Find where the given text appears and provide that cell's center as [X, Y] coordinate. 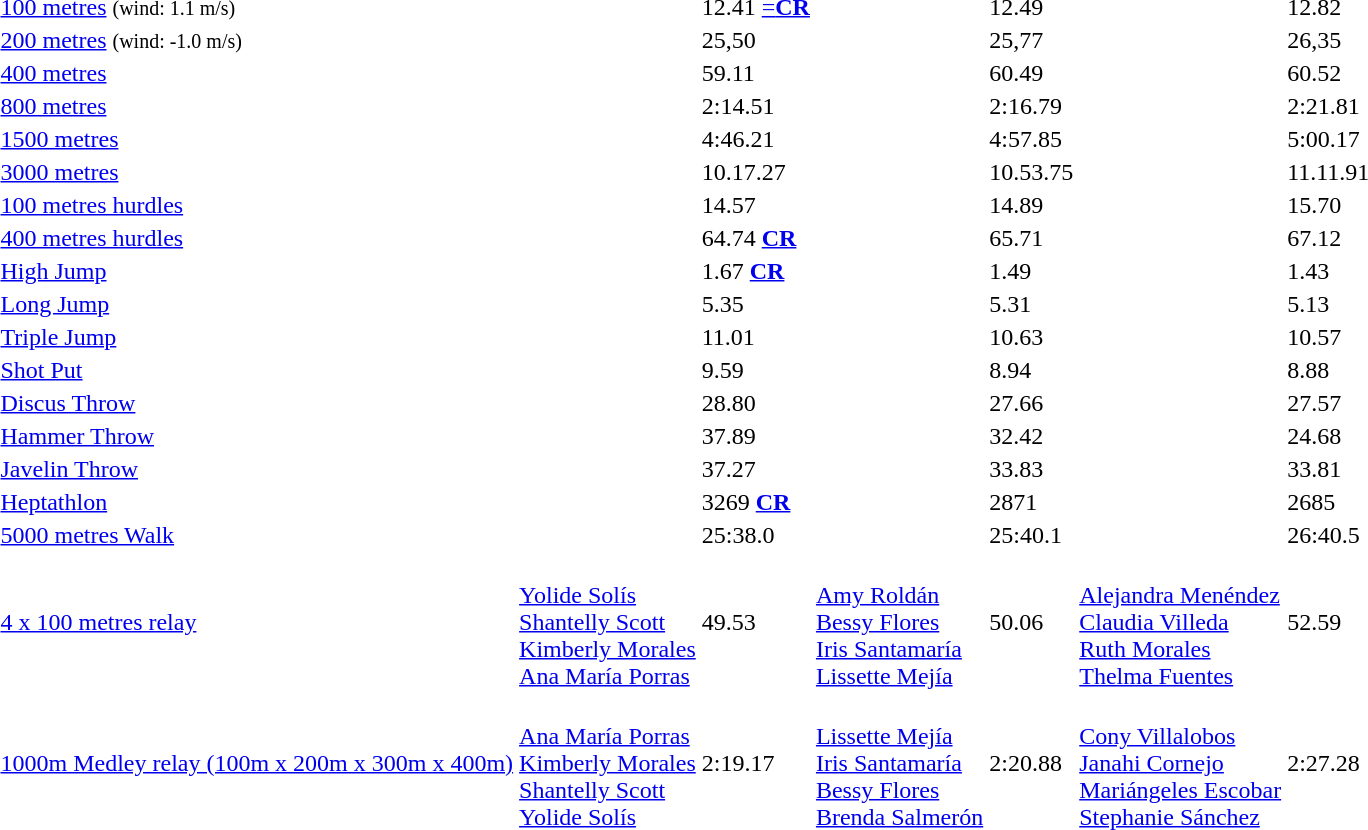
65.71 [1032, 238]
Yolide Solís Shantelly Scott Kimberly Morales Ana María Porras [608, 622]
37.89 [756, 436]
2:14.51 [756, 106]
10.17.27 [756, 172]
4:57.85 [1032, 139]
11.01 [756, 337]
1.67 CR [756, 271]
60.49 [1032, 73]
5.31 [1032, 304]
25:40.1 [1032, 535]
5.35 [756, 304]
28.80 [756, 403]
8.94 [1032, 370]
10.53.75 [1032, 172]
3269 CR [756, 502]
Alejandra Menéndez Claudia Villeda Ruth Morales Thelma Fuentes [1180, 622]
32.42 [1032, 436]
9.59 [756, 370]
2871 [1032, 502]
33.83 [1032, 469]
Amy Roldán Bessy Flores Iris Santamaría Lissette Mejía [899, 622]
49.53 [756, 622]
27.66 [1032, 403]
37.27 [756, 469]
25,77 [1032, 40]
25:38.0 [756, 535]
14.89 [1032, 205]
25,50 [756, 40]
2:16.79 [1032, 106]
4:46.21 [756, 139]
50.06 [1032, 622]
64.74 CR [756, 238]
10.63 [1032, 337]
59.11 [756, 73]
14.57 [756, 205]
1.49 [1032, 271]
